Pinpoint the cell where the given text exists, returning its (x, y) midpoint coordinate. 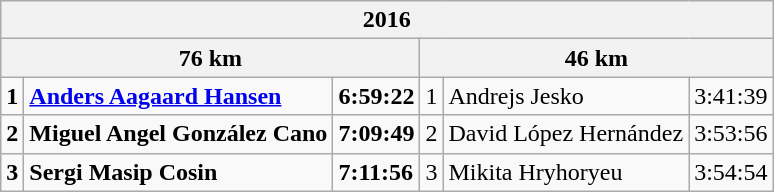
3:53:56 (731, 134)
David López Hernández (566, 134)
7:11:56 (376, 172)
7:09:49 (376, 134)
Mikita Hryhoryeu (566, 172)
6:59:22 (376, 96)
Miguel Angel González Cano (178, 134)
Anders Aagaard Hansen (178, 96)
Andrejs Jesko (566, 96)
3:41:39 (731, 96)
46 km (596, 58)
3:54:54 (731, 172)
2016 (387, 20)
Sergi Masip Cosin (178, 172)
76 km (210, 58)
